Return [x, y] of the center of cell containing provided text 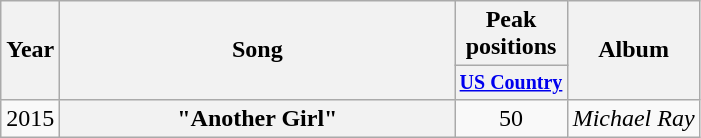
Peakpositions [511, 34]
US Country [511, 82]
Album [634, 50]
"Another Girl" [258, 118]
Year [30, 50]
Song [258, 50]
Michael Ray [634, 118]
2015 [30, 118]
50 [511, 118]
